For the text-containing cell, return its midpoint in (x, y) coordinate format. 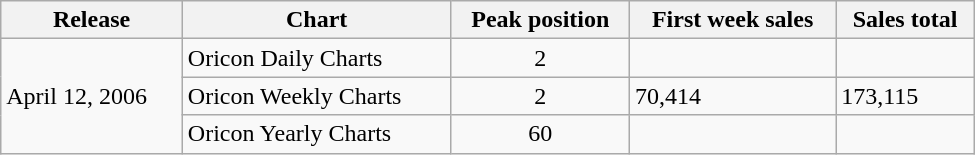
Oricon Yearly Charts (316, 134)
Sales total (906, 20)
60 (540, 134)
Peak position (540, 20)
April 12, 2006 (92, 96)
First week sales (732, 20)
Chart (316, 20)
Oricon Weekly Charts (316, 96)
Release (92, 20)
173,115 (906, 96)
70,414 (732, 96)
Oricon Daily Charts (316, 58)
